Search for the cell housing the specified text and yield its [X, Y] center coordinate. 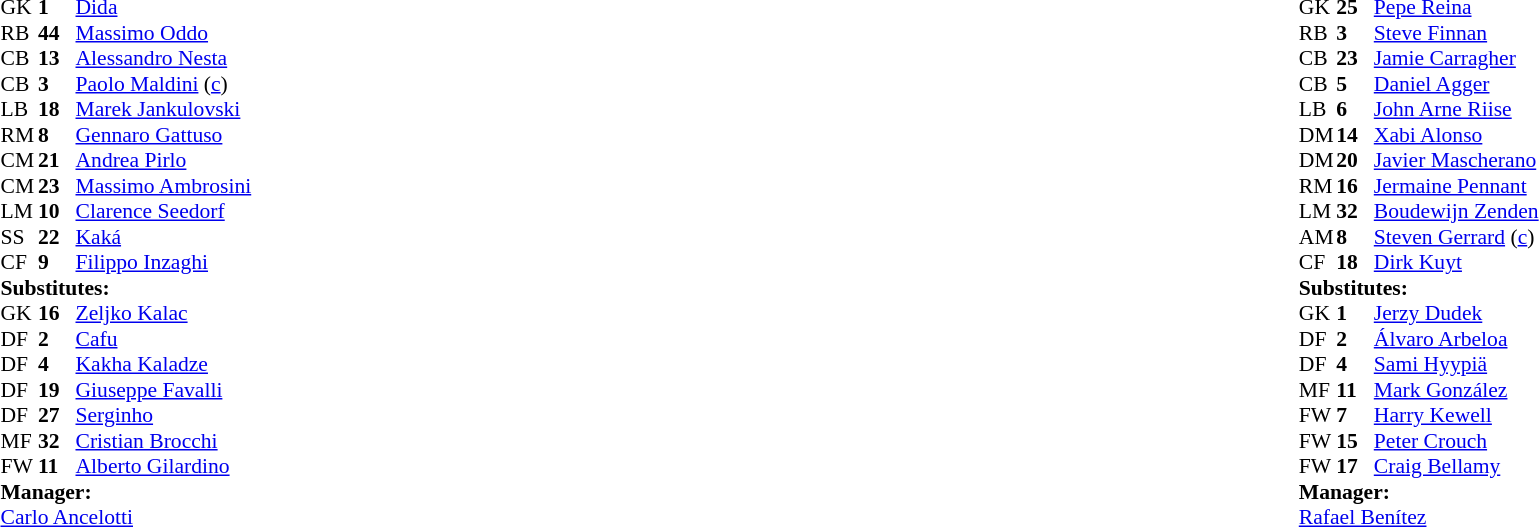
Peter Crouch [1456, 441]
Boudewijn Zenden [1456, 211]
Craig Bellamy [1456, 467]
SS [19, 237]
Paolo Maldini (c) [164, 84]
15 [1355, 441]
17 [1355, 467]
44 [57, 33]
Steven Gerrard (c) [1456, 237]
Steve Finnan [1456, 33]
Filippo Inzaghi [164, 263]
5 [1355, 84]
Jamie Carragher [1456, 59]
14 [1355, 135]
Marek Jankulovski [164, 109]
10 [57, 211]
Mark González [1456, 390]
Andrea Pirlo [164, 161]
Zeljko Kalac [164, 313]
Dirk Kuyt [1456, 263]
Cafu [164, 339]
Kaká [164, 237]
Javier Mascherano [1456, 161]
Massimo Ambrosini [164, 186]
Daniel Agger [1456, 84]
Giuseppe Favalli [164, 390]
Alberto Gilardino [164, 467]
AM [1318, 237]
21 [57, 161]
1 [1355, 313]
6 [1355, 109]
27 [57, 415]
Clarence Seedorf [164, 211]
Serginho [164, 415]
Kakha Kaladze [164, 365]
Xabi Alonso [1456, 135]
Gennaro Gattuso [164, 135]
Jerzy Dudek [1456, 313]
Massimo Oddo [164, 33]
19 [57, 390]
Cristian Brocchi [164, 441]
John Arne Riise [1456, 109]
Álvaro Arbeloa [1456, 339]
Sami Hyypiä [1456, 365]
13 [57, 59]
Harry Kewell [1456, 415]
20 [1355, 161]
9 [57, 263]
22 [57, 237]
Jermaine Pennant [1456, 186]
Alessandro Nesta [164, 59]
7 [1355, 415]
